Return (X, Y) of the center of cell containing provided text 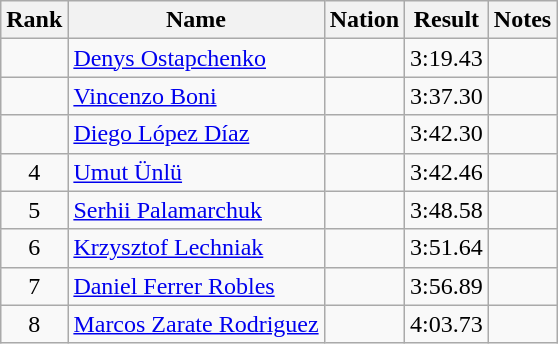
3:51.64 (447, 248)
8 (34, 324)
Marcos Zarate Rodriguez (196, 324)
3:37.30 (447, 96)
6 (34, 248)
3:48.58 (447, 210)
4:03.73 (447, 324)
Serhii Palamarchuk (196, 210)
Umut Ünlü (196, 172)
Result (447, 20)
4 (34, 172)
3:42.30 (447, 134)
Rank (34, 20)
7 (34, 286)
Name (196, 20)
Denys Ostapchenko (196, 58)
3:19.43 (447, 58)
Notes (522, 20)
3:56.89 (447, 286)
3:42.46 (447, 172)
Daniel Ferrer Robles (196, 286)
5 (34, 210)
Krzysztof Lechniak (196, 248)
Vincenzo Boni (196, 96)
Nation (364, 20)
Diego López Díaz (196, 134)
